Output the [x, y] coordinate of the center of the cell containing the given text.  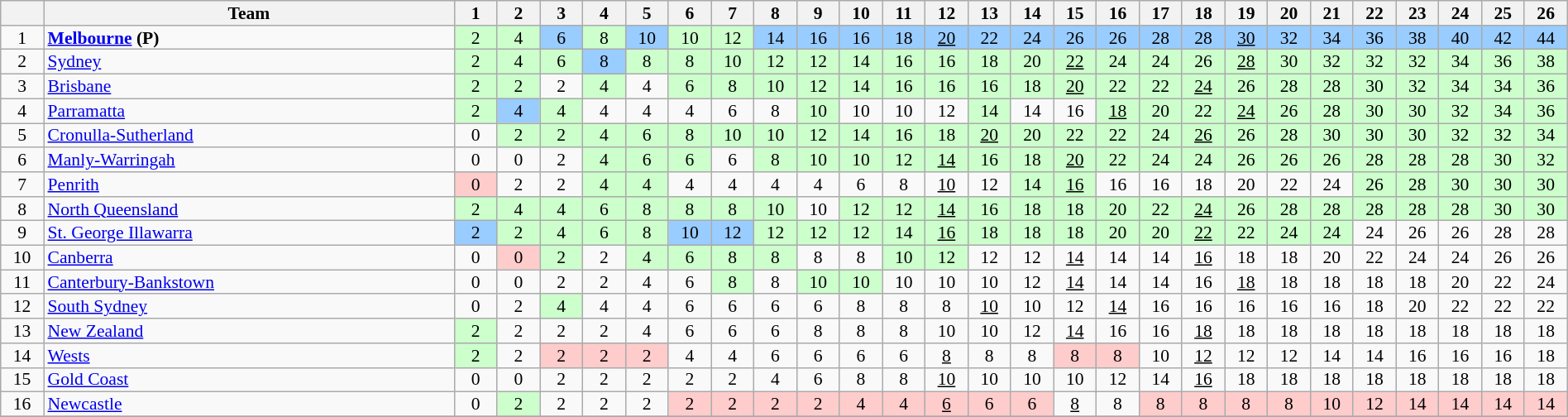
North Queensland [248, 209]
St. George Illawarra [248, 233]
South Sydney [248, 307]
Manly-Warringah [248, 160]
Team [248, 13]
21 [1331, 13]
Gold Coast [248, 380]
19 [1246, 13]
42 [1503, 38]
Cronulla-Sutherland [248, 136]
Parramatta [248, 111]
New Zealand [248, 331]
44 [1546, 38]
Melbourne (P) [248, 38]
23 [1417, 13]
Canterbury-Bankstown [248, 282]
Wests [248, 356]
Sydney [248, 62]
17 [1160, 13]
25 [1503, 13]
Brisbane [248, 87]
Canberra [248, 258]
Penrith [248, 185]
Newcastle [248, 405]
40 [1460, 38]
